Detect which cell encompasses the target text, then output its [X, Y] center coordinate. 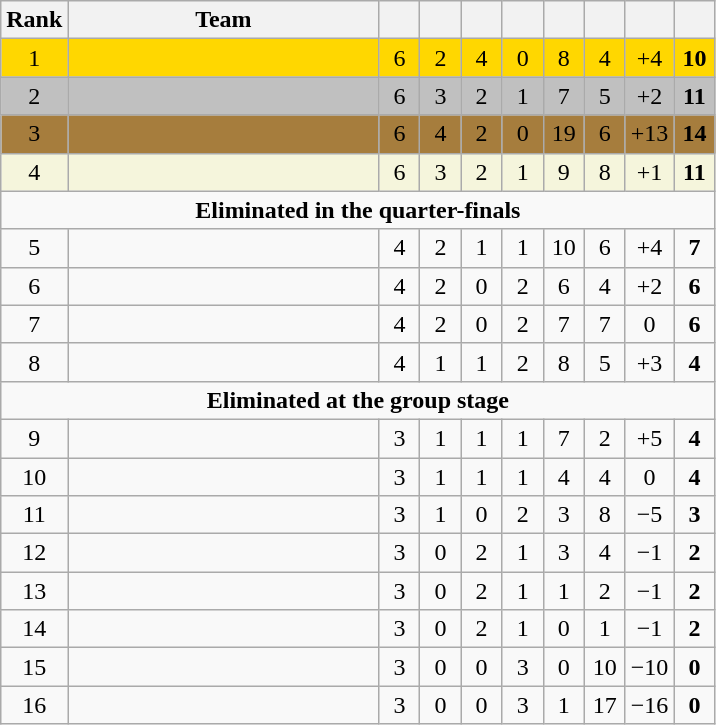
+3 [650, 362]
−5 [650, 515]
+13 [650, 134]
16 [34, 705]
12 [34, 553]
Eliminated in the quarter-finals [358, 210]
−16 [650, 705]
Rank [34, 20]
Eliminated at the group stage [358, 400]
+1 [650, 172]
17 [604, 705]
−10 [650, 667]
19 [564, 134]
+5 [650, 438]
15 [34, 667]
Team [224, 20]
13 [34, 591]
